Determine the [X, Y] coordinate at the center of the cell enclosing the given text.  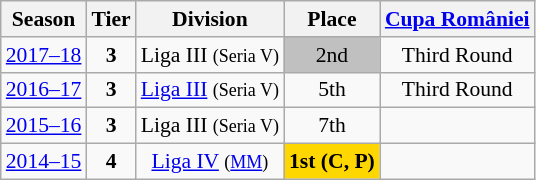
2nd [332, 55]
1st (C, P) [332, 162]
Liga IV (MM) [210, 162]
2014–15 [44, 162]
Cupa României [458, 19]
Place [332, 19]
2016–17 [44, 90]
5th [332, 90]
4 [110, 162]
Tier [110, 19]
2017–18 [44, 55]
Season [44, 19]
7th [332, 126]
Division [210, 19]
2015–16 [44, 126]
